Return (X, Y) of the center of cell containing provided text 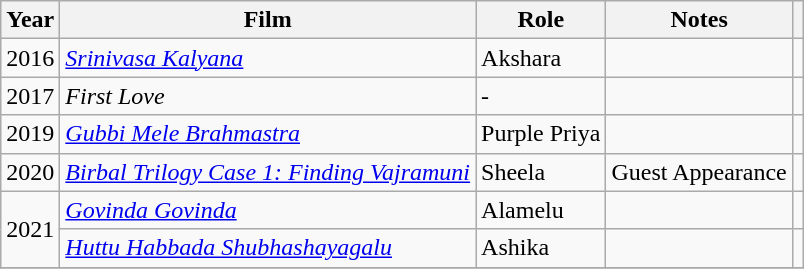
Ashika (541, 248)
2016 (30, 58)
2017 (30, 96)
- (541, 96)
Huttu Habbada Shubhashayagalu (268, 248)
2019 (30, 134)
Year (30, 20)
Govinda Govinda (268, 210)
Sheela (541, 172)
2020 (30, 172)
Guest Appearance (699, 172)
Srinivasa Kalyana (268, 58)
2021 (30, 229)
Gubbi Mele Brahmastra (268, 134)
Akshara (541, 58)
Role (541, 20)
Alamelu (541, 210)
First Love (268, 96)
Purple Priya (541, 134)
Film (268, 20)
Notes (699, 20)
Birbal Trilogy Case 1: Finding Vajramuni (268, 172)
